Scan for the cell matching the given text and deliver its [x, y] coordinate at center. 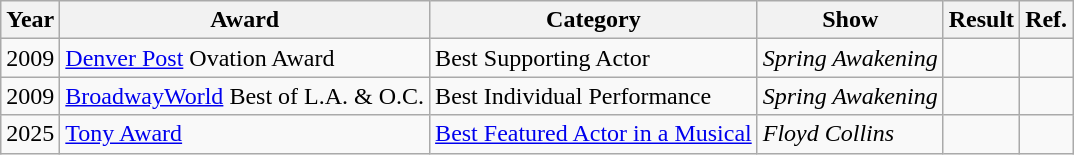
Best Individual Performance [594, 96]
Best Supporting Actor [594, 58]
Floyd Collins [850, 134]
Show [850, 20]
2025 [30, 134]
Denver Post Ovation Award [245, 58]
Best Featured Actor in a Musical [594, 134]
Category [594, 20]
Tony Award [245, 134]
Ref. [1046, 20]
Year [30, 20]
Result [981, 20]
BroadwayWorld Best of L.A. & O.C. [245, 96]
Award [245, 20]
